Extract the [x, y] coordinate from the center of the cell holding the provided text.  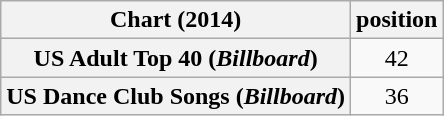
42 [397, 58]
position [397, 20]
US Adult Top 40 (Billboard) [176, 58]
36 [397, 96]
Chart (2014) [176, 20]
US Dance Club Songs (Billboard) [176, 96]
